From the cell containing the given text, extract its center point as [X, Y] coordinate. 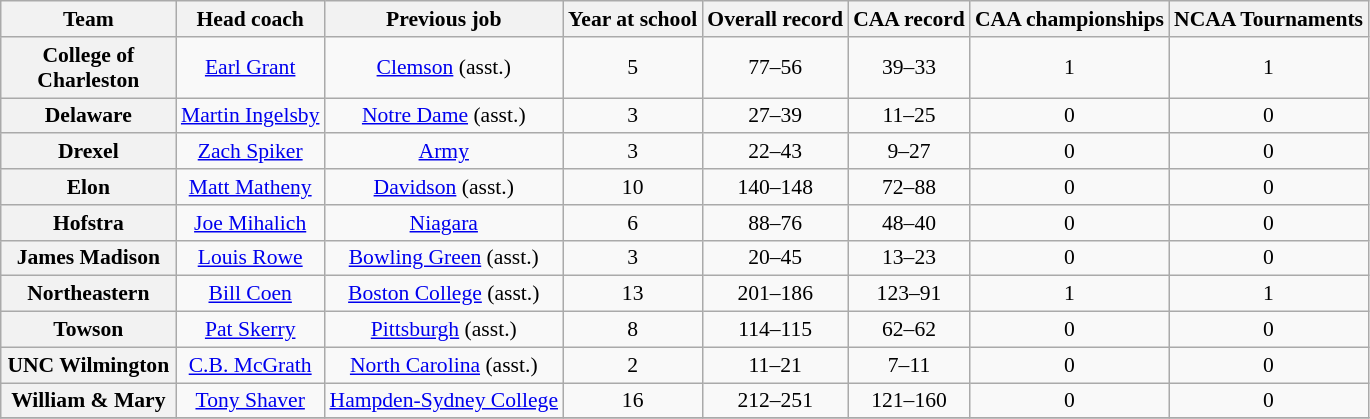
NCAA Tournaments [1268, 19]
13–23 [909, 258]
201–186 [775, 294]
Towson [88, 330]
James Madison [88, 258]
123–91 [909, 294]
7–11 [909, 365]
8 [632, 330]
Hampden-Sydney College [444, 401]
13 [632, 294]
77–56 [775, 68]
39–33 [909, 68]
140–148 [775, 187]
Hofstra [88, 223]
114–115 [775, 330]
C.B. McGrath [250, 365]
121–160 [909, 401]
27–39 [775, 116]
11–21 [775, 365]
William & Mary [88, 401]
16 [632, 401]
Zach Spiker [250, 152]
72–88 [909, 187]
Notre Dame (asst.) [444, 116]
62–62 [909, 330]
2 [632, 365]
6 [632, 223]
11–25 [909, 116]
Elon [88, 187]
Delaware [88, 116]
Overall record [775, 19]
Clemson (asst.) [444, 68]
5 [632, 68]
Team [88, 19]
Bowling Green (asst.) [444, 258]
Drexel [88, 152]
Pat Skerry [250, 330]
UNC Wilmington [88, 365]
CAA record [909, 19]
Niagara [444, 223]
CAA championships [1070, 19]
Earl Grant [250, 68]
Year at school [632, 19]
College of Charleston [88, 68]
88–76 [775, 223]
Louis Rowe [250, 258]
Head coach [250, 19]
Matt Matheny [250, 187]
Davidson (asst.) [444, 187]
22–43 [775, 152]
Northeastern [88, 294]
Previous job [444, 19]
North Carolina (asst.) [444, 365]
10 [632, 187]
20–45 [775, 258]
Martin Ingelsby [250, 116]
Army [444, 152]
212–251 [775, 401]
48–40 [909, 223]
Joe Mihalich [250, 223]
Tony Shaver [250, 401]
Boston College (asst.) [444, 294]
9–27 [909, 152]
Pittsburgh (asst.) [444, 330]
Bill Coen [250, 294]
